Detect which cell encompasses the target text, then output its (X, Y) center coordinate. 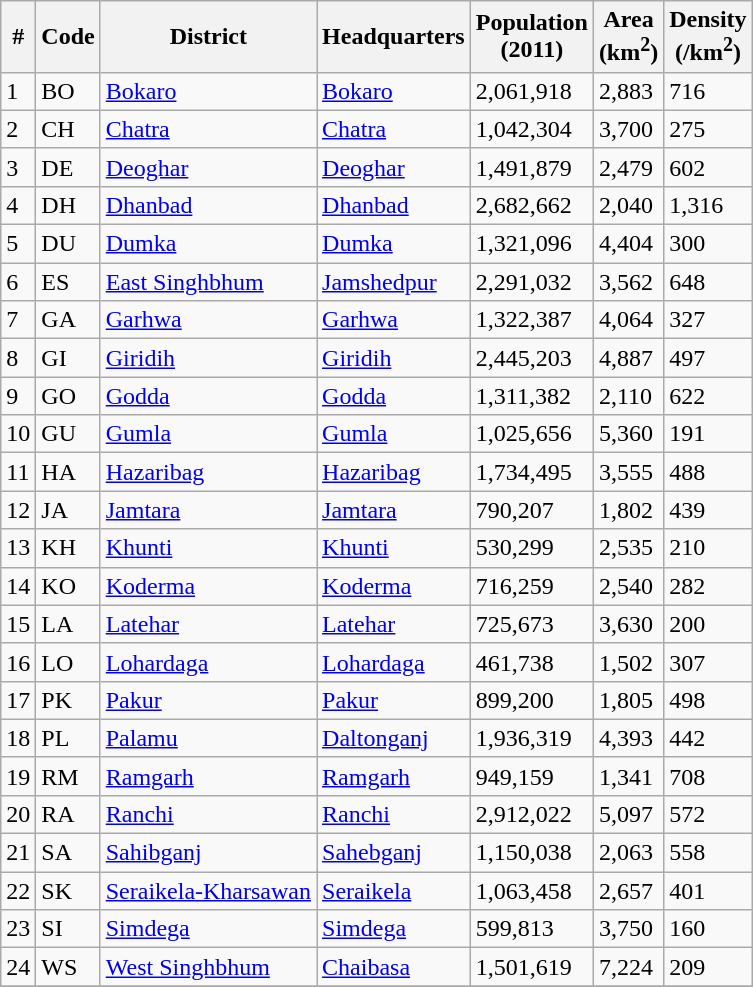
RA (68, 814)
3,630 (628, 624)
2 (18, 129)
200 (708, 624)
20 (18, 814)
191 (708, 434)
GO (68, 396)
4,393 (628, 738)
13 (18, 548)
ES (68, 282)
716 (708, 91)
24 (18, 967)
6 (18, 282)
599,813 (532, 929)
12 (18, 510)
1,501,619 (532, 967)
10 (18, 434)
CH (68, 129)
4,064 (628, 320)
275 (708, 129)
DH (68, 205)
Code (68, 37)
2,682,662 (532, 205)
2,040 (628, 205)
9 (18, 396)
2,540 (628, 586)
461,738 (532, 662)
1,936,319 (532, 738)
3,700 (628, 129)
# (18, 37)
3,562 (628, 282)
949,159 (532, 776)
GA (68, 320)
GI (68, 358)
17 (18, 700)
18 (18, 738)
8 (18, 358)
1,150,038 (532, 853)
558 (708, 853)
1,322,387 (532, 320)
1,805 (628, 700)
498 (708, 700)
Seraikela (394, 891)
327 (708, 320)
160 (708, 929)
1,802 (628, 510)
PL (68, 738)
GU (68, 434)
2,063 (628, 853)
RM (68, 776)
5 (18, 244)
1 (18, 91)
7 (18, 320)
HA (68, 472)
209 (708, 967)
4 (18, 205)
Palamu (208, 738)
899,200 (532, 700)
DU (68, 244)
DE (68, 167)
2,445,203 (532, 358)
2,110 (628, 396)
530,299 (532, 548)
488 (708, 472)
KH (68, 548)
307 (708, 662)
1,311,382 (532, 396)
West Singhbhum (208, 967)
790,207 (532, 510)
5,097 (628, 814)
SI (68, 929)
282 (708, 586)
16 (18, 662)
2,479 (628, 167)
3,750 (628, 929)
Density (/km2) (708, 37)
15 (18, 624)
442 (708, 738)
2,291,032 (532, 282)
5,360 (628, 434)
1,321,096 (532, 244)
11 (18, 472)
WS (68, 967)
3,555 (628, 472)
Daltonganj (394, 738)
572 (708, 814)
Seraikela-Kharsawan (208, 891)
21 (18, 853)
14 (18, 586)
2,883 (628, 91)
716,259 (532, 586)
Headquarters (394, 37)
2,535 (628, 548)
1,734,495 (532, 472)
22 (18, 891)
725,673 (532, 624)
Sahebganj (394, 853)
7,224 (628, 967)
1,341 (628, 776)
2,657 (628, 891)
1,025,656 (532, 434)
1,491,879 (532, 167)
Chaibasa (394, 967)
LO (68, 662)
BO (68, 91)
300 (708, 244)
1,042,304 (532, 129)
210 (708, 548)
Sahibganj (208, 853)
Population (2011) (532, 37)
3 (18, 167)
622 (708, 396)
401 (708, 891)
Jamshedpur (394, 282)
602 (708, 167)
4,404 (628, 244)
4,887 (628, 358)
PK (68, 700)
2,061,918 (532, 91)
439 (708, 510)
1,502 (628, 662)
SA (68, 853)
Area (km2) (628, 37)
East Singhbhum (208, 282)
2,912,022 (532, 814)
KO (68, 586)
23 (18, 929)
708 (708, 776)
LA (68, 624)
SK (68, 891)
1,063,458 (532, 891)
1,316 (708, 205)
648 (708, 282)
19 (18, 776)
497 (708, 358)
District (208, 37)
JA (68, 510)
